Provide the [X, Y] coordinate of the cell's center where the given text is located.  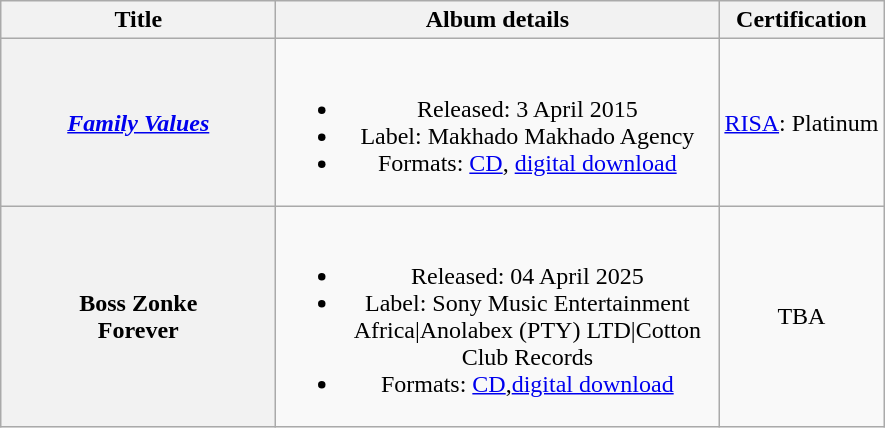
Album details [498, 20]
TBA [802, 316]
Released: 3 April 2015Label: Makhado Makhado AgencyFormats: CD, digital download [498, 122]
Released: 04 April 2025Label: Sony Music Entertainment Africa|Anolabex (PTY) LTD|Cotton Club RecordsFormats: CD,digital download [498, 316]
Family Values [138, 122]
Title [138, 20]
RISA: Platinum [802, 122]
Certification [802, 20]
Boss ZonkeForever [138, 316]
